Provide the (x, y) coordinate of the cell's center where the given text is located.  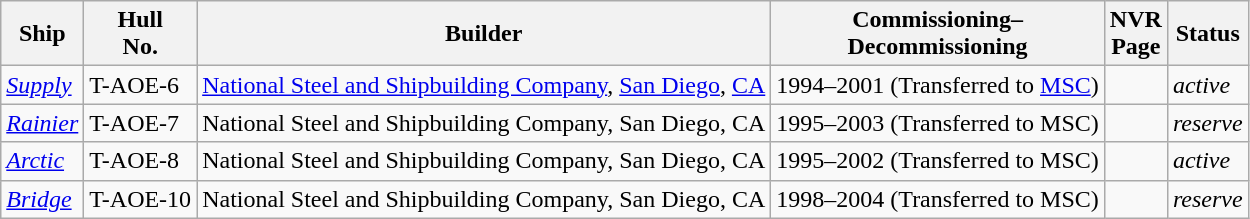
Rainier (42, 123)
Supply (42, 85)
Commissioning–Decommissioning (938, 34)
Arctic (42, 161)
NVRPage (1136, 34)
Builder (484, 34)
Bridge (42, 199)
Ship (42, 34)
T-AOE-6 (140, 85)
T-AOE-10 (140, 199)
1994–2001 (Transferred to MSC) (938, 85)
HullNo. (140, 34)
T-AOE-8 (140, 161)
1995–2003 (Transferred to MSC) (938, 123)
1998–2004 (Transferred to MSC) (938, 199)
Status (1208, 34)
T-AOE-7 (140, 123)
1995–2002 (Transferred to MSC) (938, 161)
